Pinpoint the cell where the given text exists, returning its (x, y) midpoint coordinate. 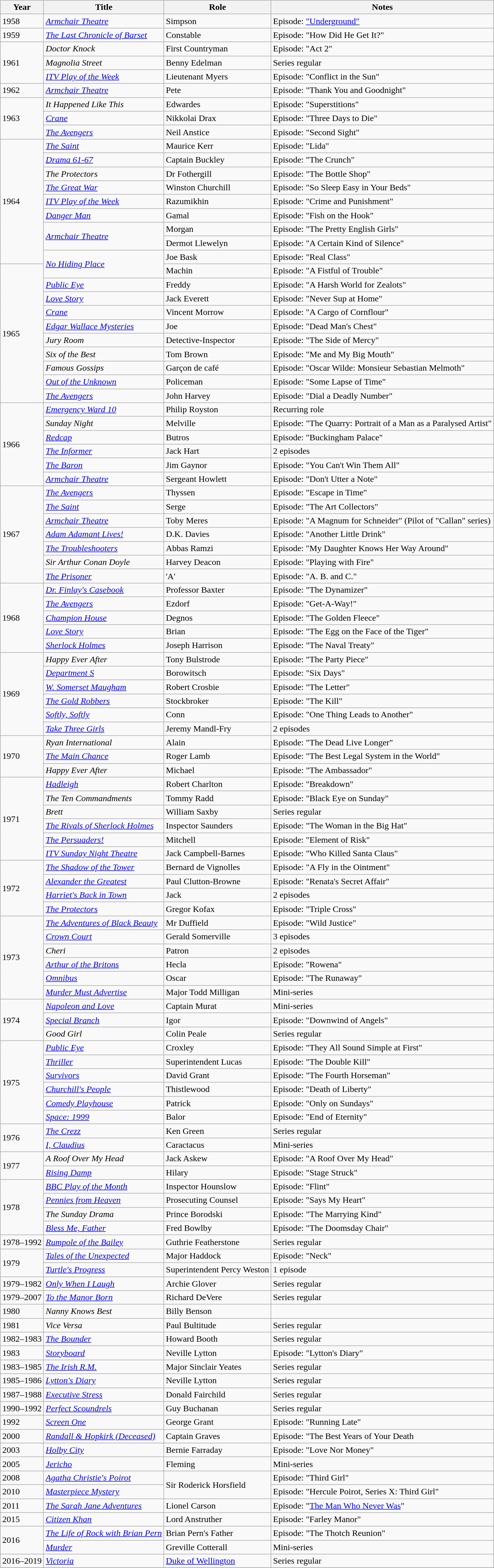
1 episode (382, 1269)
Toby Meres (218, 520)
Winston Churchill (218, 188)
Paul Bultitude (218, 1325)
Major Todd Milligan (218, 992)
1978–1992 (22, 1242)
Hadleigh (104, 784)
Danger Man (104, 215)
Episode: "Crime and Punishment" (382, 202)
Churchill's People (104, 1089)
Only When I Laugh (104, 1283)
Episode: "A Magnum for Schneider" (Pilot of "Callan" series) (382, 520)
1981 (22, 1325)
2015 (22, 1520)
2005 (22, 1464)
Gregor Kofax (218, 909)
1971 (22, 819)
Richard DeVere (218, 1298)
'A' (218, 576)
Redcap (104, 437)
The Bounder (104, 1339)
Captain Murat (218, 1006)
Morgan (218, 229)
1962 (22, 90)
Dr Fothergill (218, 174)
Episode: "Fish on the Hook" (382, 215)
1980 (22, 1311)
Episode: "The Marrying Kind" (382, 1214)
To the Manor Born (104, 1298)
2003 (22, 1450)
Episode: "Lida" (382, 146)
David Grant (218, 1076)
Jury Room (104, 340)
Vice Versa (104, 1325)
Executive Stress (104, 1395)
Episode: "Who Killed Santa Claus" (382, 854)
William Saxby (218, 812)
1992 (22, 1422)
Omnibus (104, 978)
Patron (218, 951)
1969 (22, 694)
Neil Anstice (218, 132)
Episode: "A Harsh World for Zealots" (382, 285)
Rising Damp (104, 1173)
Episode: "Playing with Fire" (382, 562)
Citizen Khan (104, 1520)
2010 (22, 1491)
The Baron (104, 465)
Guthrie Featherstone (218, 1242)
Agatha Christie's Poirot (104, 1478)
Maurice Kerr (218, 146)
The Life of Rock with Brian Pern (104, 1533)
Dr. Finlay's Casebook (104, 590)
Episode: "Dead Man's Chest" (382, 326)
Recurring role (382, 410)
1979 (22, 1263)
Lytton's Diary (104, 1381)
Crown Court (104, 937)
Episode: "The Crunch" (382, 160)
The Shadow of the Tower (104, 867)
1973 (22, 957)
The Last Chronicle of Barset (104, 35)
Episode: "Another Little Drink" (382, 534)
Special Branch (104, 1020)
Bless Me, Father (104, 1228)
Episode: "Thank You and Goodnight" (382, 90)
I, Claudius (104, 1145)
Episode: "Conflict in the Sun" (382, 77)
Edwardes (218, 104)
Archie Glover (218, 1283)
Policeman (218, 382)
Lord Anstruther (218, 1520)
The Ten Commandments (104, 798)
Howard Booth (218, 1339)
Donald Fairchild (218, 1395)
Episode: "Don't Utter a Note" (382, 479)
Mitchell (218, 839)
Tommy Radd (218, 798)
The Adventures of Black Beauty (104, 923)
Episode: "Some Lapse of Time" (382, 382)
The Troubleshooters (104, 548)
Simpson (218, 21)
Doctor Knock (104, 49)
Episode: "The Art Collectors" (382, 507)
Melville (218, 424)
Episode: "Renata's Secret Affair" (382, 881)
Captain Graves (218, 1436)
Sherlock Holmes (104, 645)
Robert Crosbie (218, 687)
Episode: "Only on Sundays" (382, 1103)
Screen One (104, 1422)
Episode: "The Kill" (382, 701)
Inspector Saunders (218, 826)
Hilary (218, 1173)
The Main Chance (104, 756)
1968 (22, 617)
Ryan International (104, 742)
Arthur of the Britons (104, 964)
Episode: "The Pretty English Girls" (382, 229)
Space: 1999 (104, 1117)
Prince Borodski (218, 1214)
Oscar (218, 978)
Episode: "The Thotch Reunion" (382, 1533)
Roger Lamb (218, 756)
Freddy (218, 285)
Balor (218, 1117)
1964 (22, 201)
Brian Pern's Father (218, 1533)
Episode: "The Woman in the Big Hat" (382, 826)
Notes (382, 7)
1959 (22, 35)
Episode: "The Quarry: Portrait of a Man as a Paralysed Artist" (382, 424)
1966 (22, 444)
Joe (218, 326)
Thriller (104, 1062)
Bernie Farraday (218, 1450)
Conn (218, 715)
Major Sinclair Yeates (218, 1367)
Emergency Ward 10 (104, 410)
Major Haddock (218, 1256)
Jeremy Mandl-Fry (218, 729)
3 episodes (382, 937)
Episode: "Breakdown" (382, 784)
Episode: "Stage Struck" (382, 1173)
Jack (218, 895)
Episode: "The Man Who Never Was" (382, 1506)
Episode: "The Ambassador" (382, 770)
The Crezz (104, 1131)
Caractacus (218, 1145)
Napoleon and Love (104, 1006)
Title (104, 7)
Holby City (104, 1450)
ITV Sunday Night Theatre (104, 854)
Duke of Wellington (218, 1561)
2016–2019 (22, 1561)
Tony Bulstrode (218, 659)
Episode: "Downwind of Angels" (382, 1020)
The Rivals of Sherlock Holmes (104, 826)
Detective-Inspector (218, 340)
1963 (22, 118)
Episode: "Love Nor Money" (382, 1450)
Sergeant Howlett (218, 479)
2008 (22, 1478)
Take Three Girls (104, 729)
Sir Arthur Conan Doyle (104, 562)
Machin (218, 271)
Episode: "Element of Risk" (382, 839)
Lieutenant Myers (218, 77)
Paul Clutton-Browne (218, 881)
Episode: "Oscar Wilde: Monsieur Sebastian Melmoth" (382, 368)
Rumpole of the Bailey (104, 1242)
The Persuaders! (104, 839)
Good Girl (104, 1034)
Episode: "The Best Years of Your Death (382, 1436)
Guy Buchanan (218, 1408)
Episode: "Running Late" (382, 1422)
Croxley (218, 1048)
The Great War (104, 188)
Episode: "A Fistful of Trouble" (382, 271)
Alexander the Greatest (104, 881)
Episode: "A Cargo of Cornflour" (382, 312)
Episode: "Act 2" (382, 49)
Captain Buckley (218, 160)
1985–1986 (22, 1381)
Butros (218, 437)
Comedy Playhouse (104, 1103)
Harriet's Back in Town (104, 895)
Nanny Knows Best (104, 1311)
Episode: "The Fourth Horseman" (382, 1076)
Episode: "The Dynamizer" (382, 590)
Famous Gossips (104, 368)
Episode: "Six Days" (382, 673)
The Irish R.M. (104, 1367)
The Sarah Jane Adventures (104, 1506)
Abbas Ramzi (218, 548)
It Happened Like This (104, 104)
George Grant (218, 1422)
Sir Roderick Horsfield (218, 1485)
Episode: "Me and My Big Mouth" (382, 354)
Magnolia Street (104, 63)
Vincent Morrow (218, 312)
Episode: "The Egg on the Face of the Tiger" (382, 632)
Garçon de café (218, 368)
Episode: "Triple Cross" (382, 909)
Six of the Best (104, 354)
Jack Everett (218, 299)
Episode: "Get-A-Way!" (382, 604)
Episode: "Never Sup at Home" (382, 299)
Episode: "The Bottle Shop" (382, 174)
The Informer (104, 451)
Episode: "Hercule Poirot, Series X: Third Girl" (382, 1491)
Inspector Hounslow (218, 1186)
Episode: "Farley Manor" (382, 1520)
Episode: "The Runaway" (382, 978)
W. Somerset Maugham (104, 687)
Greville Cotterall (218, 1547)
Softly, Softly (104, 715)
1979–2007 (22, 1298)
Episode: "Black Eye on Sunday" (382, 798)
Pennies from Heaven (104, 1200)
Masterpiece Mystery (104, 1491)
BBC Play of the Month (104, 1186)
Prosecuting Counsel (218, 1200)
The Gold Robbers (104, 701)
Episode: "Real Class" (382, 257)
Adam Adamant Lives! (104, 534)
Harvey Deacon (218, 562)
Episode: "The Letter" (382, 687)
1983–1985 (22, 1367)
Episode: "Third Girl" (382, 1478)
1990–1992 (22, 1408)
Thistlewood (218, 1089)
Gamal (218, 215)
Episode: "A Fly in the Ointment" (382, 867)
Sunday Night (104, 424)
Episode: "The Side of Mercy" (382, 340)
Episode: "The Doomsday Chair" (382, 1228)
Murder Must Advertise (104, 992)
Episode: "You Can't Win Them All" (382, 465)
Jericho (104, 1464)
Episode: "Three Days to Die" (382, 118)
Out of the Unknown (104, 382)
Jack Askew (218, 1159)
The Prisoner (104, 576)
Joseph Harrison (218, 645)
Champion House (104, 618)
First Countryman (218, 49)
Episode: "My Daughter Knows Her Way Around" (382, 548)
Episode: "Says My Heart" (382, 1200)
Patrick (218, 1103)
Edgar Wallace Mysteries (104, 326)
Nikkolai Drax (218, 118)
Episode: "End of Eternity" (382, 1117)
Episode: "Wild Justice" (382, 923)
Ken Green (218, 1131)
Gerald Somerville (218, 937)
Episode: "A. B. and C." (382, 576)
Episode: "A Certain Kind of Silence" (382, 243)
1976 (22, 1138)
Year (22, 7)
Episode: "Flint" (382, 1186)
Superintendent Lucas (218, 1062)
Murder (104, 1547)
A Roof Over My Head (104, 1159)
The Sunday Drama (104, 1214)
Episode: "Neck" (382, 1256)
Billy Benson (218, 1311)
1987–1988 (22, 1395)
1974 (22, 1020)
Ezdorf (218, 604)
Episode: "Escape in Time" (382, 493)
Perfect Scoundrels (104, 1408)
Borowitsch (218, 673)
Survivors (104, 1076)
1967 (22, 534)
Storyboard (104, 1353)
1977 (22, 1166)
Episode: "Lytton's Diary" (382, 1353)
Tom Brown (218, 354)
1979–1982 (22, 1283)
Lionel Carson (218, 1506)
Episode: "How Did He Get It?" (382, 35)
1975 (22, 1082)
D.K. Davies (218, 534)
Episode: "Dial a Deadly Number" (382, 395)
Episode: "The Double Kill" (382, 1062)
Superintendent Percy Weston (218, 1269)
Alain (218, 742)
Michael (218, 770)
Degnos (218, 618)
Episode: "Superstitions" (382, 104)
Fleming (218, 1464)
Igor (218, 1020)
No Hiding Place (104, 264)
1978 (22, 1207)
1965 (22, 333)
Episode: "The Best Legal System in the World" (382, 756)
Episode: "The Naval Treaty" (382, 645)
Tales of the Unexpected (104, 1256)
Benny Edelman (218, 63)
Episode: "The Party Piece" (382, 659)
2000 (22, 1436)
Razumikhin (218, 202)
Jack Campbell-Barnes (218, 854)
Cheri (104, 951)
Brett (104, 812)
1972 (22, 888)
Episode: "The Dead Live Longer" (382, 742)
Dermot Llewelyn (218, 243)
Fred Bowlby (218, 1228)
Episode: "Rowena" (382, 964)
Episode: "So Sleep Easy in Your Beds" (382, 188)
Episode: "Underground" (382, 21)
Philip Royston (218, 410)
Bernard de Vignolles (218, 867)
Episode: "One Thing Leads to Another" (382, 715)
Role (218, 7)
1961 (22, 63)
2011 (22, 1506)
John Harvey (218, 395)
Joe Bask (218, 257)
Mr Duffield (218, 923)
Episode: "They All Sound Simple at First" (382, 1048)
1982–1983 (22, 1339)
Randall & Hopkirk (Deceased) (104, 1436)
Hecla (218, 964)
Jim Gaynor (218, 465)
Stockbroker (218, 701)
Jack Hart (218, 451)
1970 (22, 756)
Colin Peale (218, 1034)
Drama 61-67 (104, 160)
Episode: "Second Sight" (382, 132)
Episode: "A Roof Over My Head" (382, 1159)
Serge (218, 507)
Professor Baxter (218, 590)
Robert Charlton (218, 784)
Episode: "Death of Liberty" (382, 1089)
Thyssen (218, 493)
Brian (218, 632)
Turtle's Progress (104, 1269)
Pete (218, 90)
Department S (104, 673)
Episode: "Buckingham Palace" (382, 437)
Episode: "The Golden Fleece" (382, 618)
1958 (22, 21)
1983 (22, 1353)
Victoria (104, 1561)
2016 (22, 1540)
Constable (218, 35)
